Capture the cell that displays the provided text and extract its [x, y] central coordinate. 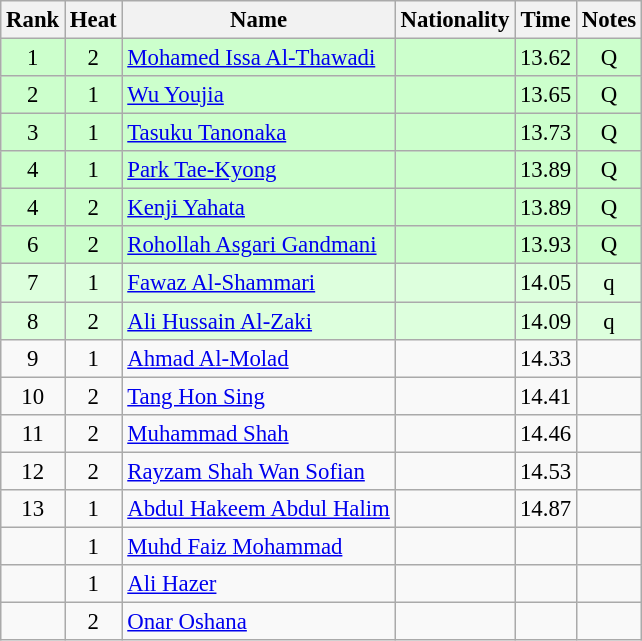
Rayzam Shah Wan Sofian [258, 471]
11 [33, 433]
Fawaz Al-Shammari [258, 283]
8 [33, 321]
Abdul Hakeem Abdul Halim [258, 509]
12 [33, 471]
13.93 [546, 245]
13.73 [546, 133]
14.41 [546, 396]
14.33 [546, 358]
Onar Oshana [258, 621]
Tasuku Tanonaka [258, 133]
Muhd Faiz Mohammad [258, 546]
Wu Youjia [258, 95]
Ali Hussain Al-Zaki [258, 321]
13.65 [546, 95]
14.09 [546, 321]
13.62 [546, 58]
Rohollah Asgari Gandmani [258, 245]
Nationality [454, 20]
13 [33, 509]
14.05 [546, 283]
6 [33, 245]
Time [546, 20]
Kenji Yahata [258, 208]
Park Tae-Kyong [258, 170]
3 [33, 133]
14.46 [546, 433]
10 [33, 396]
Tang Hon Sing [258, 396]
14.53 [546, 471]
Rank [33, 20]
7 [33, 283]
Mohamed Issa Al-Thawadi [258, 58]
Name [258, 20]
Ali Hazer [258, 584]
Notes [608, 20]
9 [33, 358]
14.87 [546, 509]
Muhammad Shah [258, 433]
Ahmad Al-Molad [258, 358]
Heat [94, 20]
